Extract the [X, Y] coordinate from the center of the cell holding the provided text.  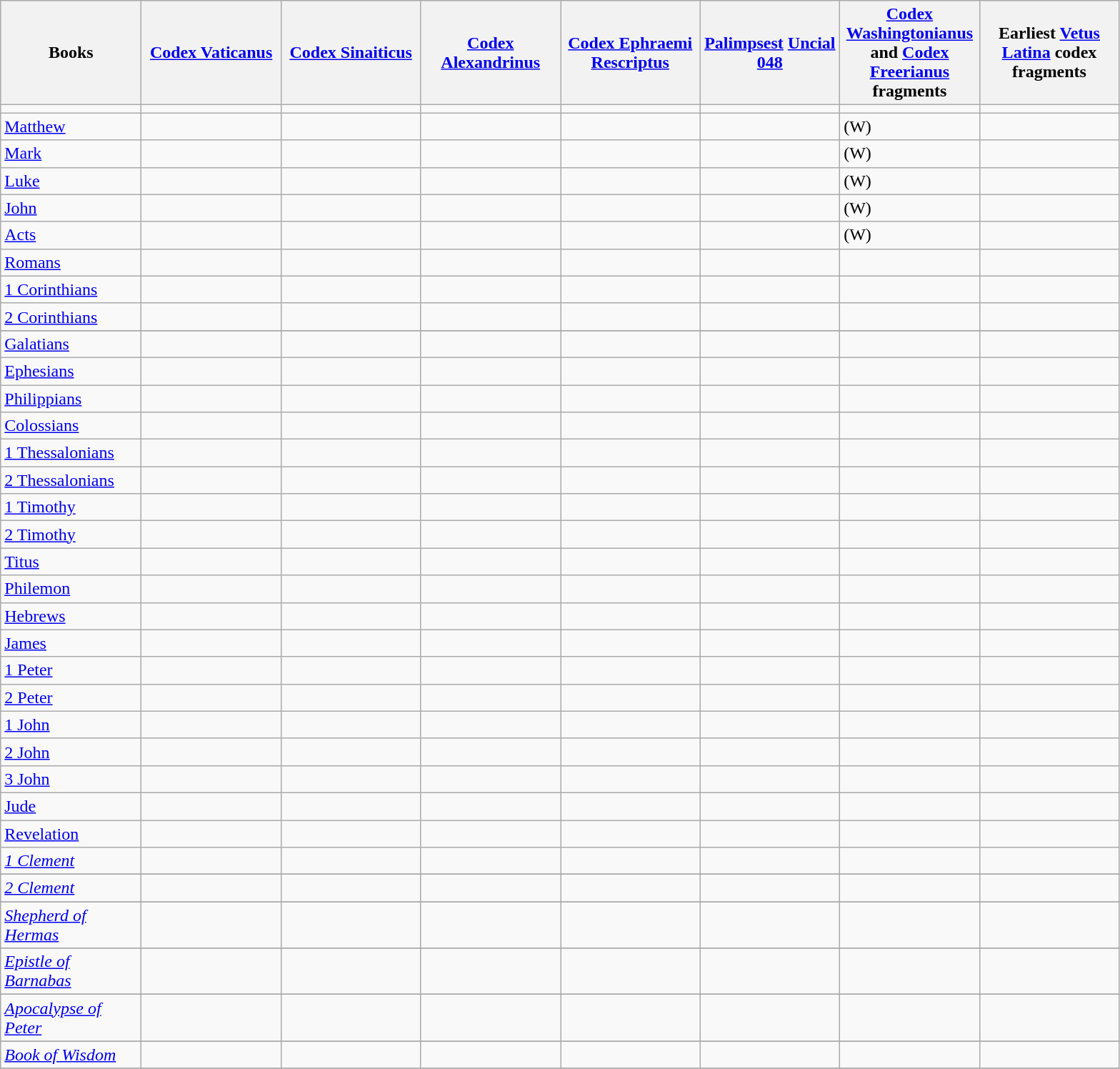
Luke [71, 181]
John [71, 208]
Codex Ephraemi Rescriptus [630, 53]
Philemon [71, 589]
Colossians [71, 426]
2 Clement [71, 888]
Acts [71, 235]
1 Corinthians [71, 289]
Codex Vaticanus [211, 53]
1 Timothy [71, 507]
Romans [71, 262]
2 Peter [71, 697]
1 John [71, 725]
Codex Alexandrinus [491, 53]
Books [71, 53]
3 John [71, 779]
Matthew [71, 126]
James [71, 643]
Apocalypse of Peter [71, 1018]
Codex Washingtonianus and Codex Freerianus fragments [910, 53]
Book of Wisdom [71, 1055]
1 Thessalonians [71, 453]
Philippians [71, 398]
1 Clement [71, 861]
Hebrews [71, 616]
Revelation [71, 834]
Jude [71, 806]
2 Timothy [71, 534]
2 Thessalonians [71, 480]
Codex Sinaiticus [351, 53]
Epistle of Barnabas [71, 972]
Palimpsest Uncial 048 [770, 53]
1 Peter [71, 670]
2 Corinthians [71, 317]
Ephesians [71, 371]
Galatians [71, 344]
Titus [71, 562]
Earliest Vetus Latina codex fragments [1049, 53]
2 John [71, 752]
Mark [71, 154]
Shepherd of Hermas [71, 925]
